Identify which cell holds the provided text, then report its [x, y] central coordinate. 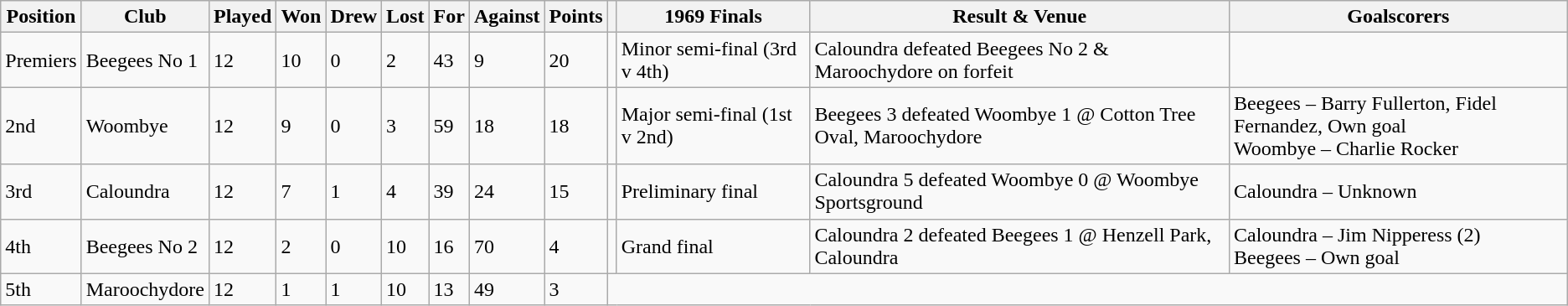
20 [576, 60]
Caloundra – Unknown [1398, 191]
Beegees No 2 [145, 246]
Played [242, 17]
Caloundra defeated Beegees No 2 & Maroochydore on forfeit [1020, 60]
Beegees 3 defeated Woombye 1 @ Cotton Tree Oval, Maroochydore [1020, 126]
Caloundra 2 defeated Beegees 1 @ Henzell Park, Caloundra [1020, 246]
39 [449, 191]
Points [576, 17]
Result & Venue [1020, 17]
Grand final [714, 246]
Drew [353, 17]
59 [449, 126]
Beegees – Barry Fullerton, Fidel Fernandez, Own goalWoombye – Charlie Rocker [1398, 126]
Lost [405, 17]
Beegees No 1 [145, 60]
Position [41, 17]
Won [302, 17]
24 [507, 191]
4th [41, 246]
13 [449, 289]
Club [145, 17]
7 [302, 191]
49 [507, 289]
3rd [41, 191]
1969 Finals [714, 17]
15 [576, 191]
Caloundra – Jim Nipperess (2)Beegees – Own goal [1398, 246]
Preliminary final [714, 191]
16 [449, 246]
Woombye [145, 126]
Caloundra 5 defeated Woombye 0 @ Woombye Sportsground [1020, 191]
70 [507, 246]
Major semi-final (1st v 2nd) [714, 126]
2nd [41, 126]
Minor semi-final (3rd v 4th) [714, 60]
Maroochydore [145, 289]
For [449, 17]
5th [41, 289]
Premiers [41, 60]
43 [449, 60]
Caloundra [145, 191]
Against [507, 17]
Goalscorers [1398, 17]
